From the cell containing the given text, extract its center point as (X, Y) coordinate. 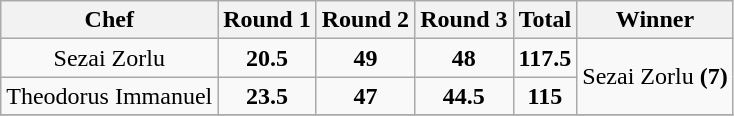
44.5 (464, 96)
115 (545, 96)
Total (545, 20)
Theodorus Immanuel (110, 96)
Sezai Zorlu (7) (655, 77)
48 (464, 58)
20.5 (267, 58)
Round 1 (267, 20)
Sezai Zorlu (110, 58)
Round 2 (365, 20)
117.5 (545, 58)
23.5 (267, 96)
47 (365, 96)
49 (365, 58)
Winner (655, 20)
Round 3 (464, 20)
Chef (110, 20)
